Provide the [x, y] coordinate of the cell's center where the given text is located.  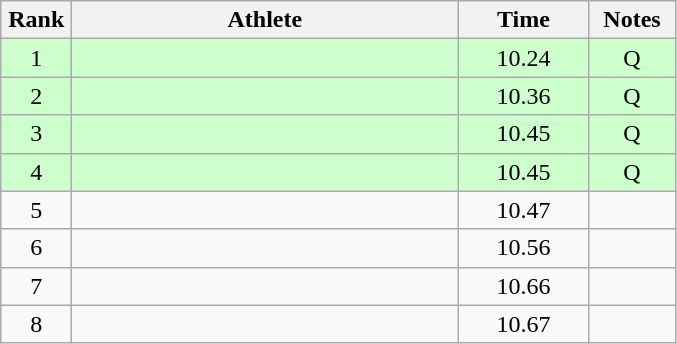
8 [36, 324]
Rank [36, 20]
10.24 [524, 58]
Athlete [265, 20]
5 [36, 210]
10.67 [524, 324]
3 [36, 134]
10.36 [524, 96]
Time [524, 20]
Notes [632, 20]
10.56 [524, 248]
10.47 [524, 210]
1 [36, 58]
6 [36, 248]
7 [36, 286]
10.66 [524, 286]
4 [36, 172]
2 [36, 96]
